For the text-containing cell, return its midpoint in [x, y] coordinate format. 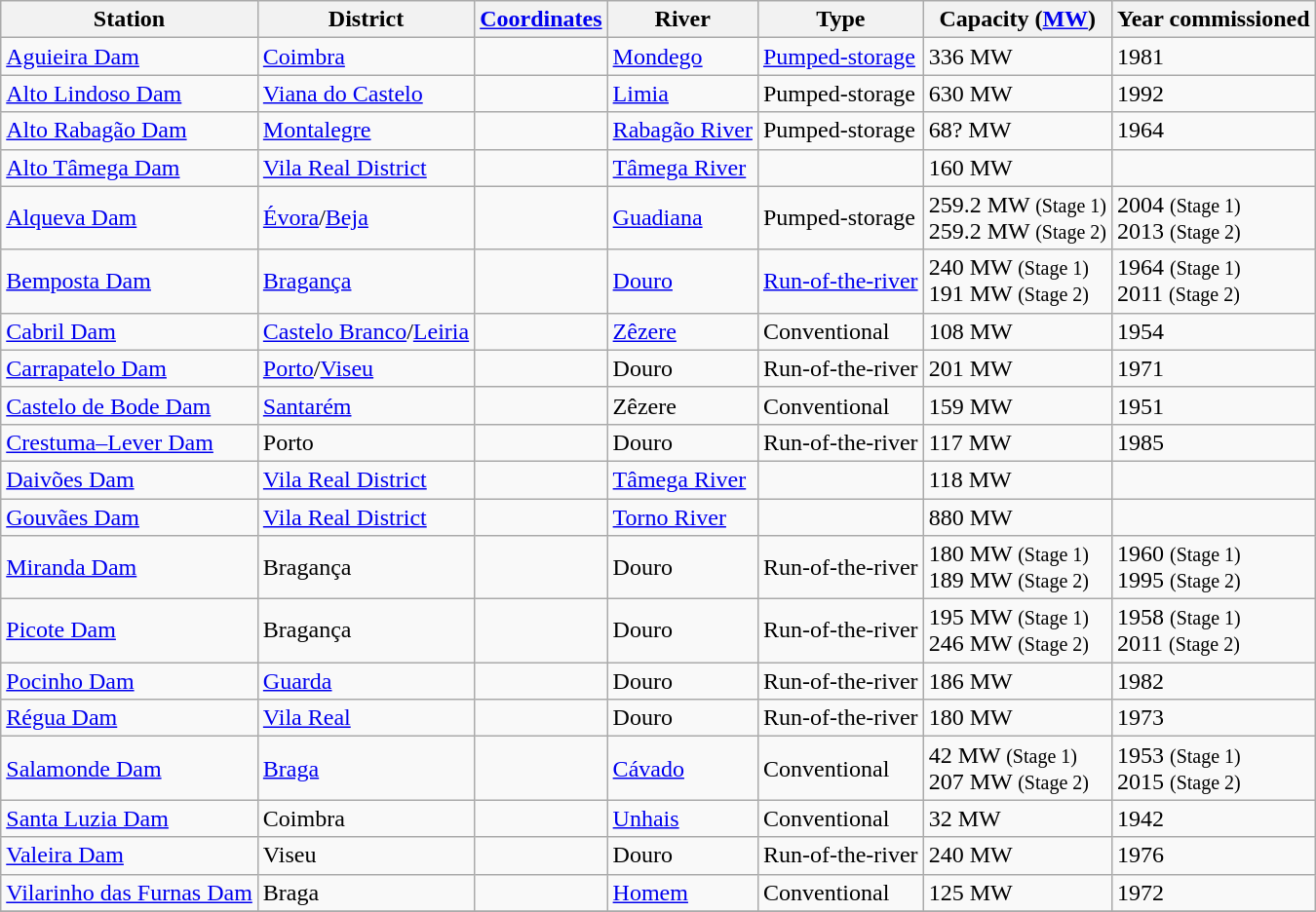
118 MW [1018, 479]
Unhais [682, 818]
Pocinho Dam [130, 681]
880 MW [1018, 517]
Year commissioned [1213, 19]
1981 [1213, 57]
180 MW [1018, 718]
Salamonde Dam [130, 768]
240 MW [1018, 855]
240 MW (Stage 1)191 MW (Stage 2) [1018, 281]
1964 (Stage 1)2011 (Stage 2) [1213, 281]
Type [840, 19]
Vila Real [366, 718]
Viana do Castelo [366, 94]
1992 [1213, 94]
186 MW [1018, 681]
Gouvães Dam [130, 517]
Guarda [366, 681]
160 MW [1018, 168]
201 MW [1018, 368]
1960 (Stage 1)1995 (Stage 2) [1213, 567]
Crestuma–Lever Dam [130, 442]
Picote Dam [130, 631]
42 MW (Stage 1)207 MW (Stage 2) [1018, 768]
Guadiana [682, 218]
Porto [366, 442]
2004 (Stage 1)2013 (Stage 2) [1213, 218]
117 MW [1018, 442]
Montalegre [366, 131]
Carrapatelo Dam [130, 368]
180 MW (Stage 1)189 MW (Stage 2) [1018, 567]
1985 [1213, 442]
Daivões Dam [130, 479]
68? MW [1018, 131]
Coordinates [541, 19]
Alto Lindoso Dam [130, 94]
Santa Luzia Dam [130, 818]
Castelo de Bode Dam [130, 405]
Vilarinho das Furnas Dam [130, 893]
Cabril Dam [130, 331]
1973 [1213, 718]
District [366, 19]
1964 [1213, 131]
Valeira Dam [130, 855]
1942 [1213, 818]
Miranda Dam [130, 567]
630 MW [1018, 94]
Évora/Beja [366, 218]
108 MW [1018, 331]
1972 [1213, 893]
Homem [682, 893]
1953 (Stage 1)2015 (Stage 2) [1213, 768]
Bemposta Dam [130, 281]
Cávado [682, 768]
Capacity (MW) [1018, 19]
Station [130, 19]
Aguieira Dam [130, 57]
Alto Rabagão Dam [130, 131]
1954 [1213, 331]
Porto/Viseu [366, 368]
259.2 MW (Stage 1)259.2 MW (Stage 2) [1018, 218]
Castelo Branco/Leiria [366, 331]
195 MW (Stage 1)246 MW (Stage 2) [1018, 631]
1976 [1213, 855]
32 MW [1018, 818]
336 MW [1018, 57]
Régua Dam [130, 718]
1971 [1213, 368]
Limia [682, 94]
Viseu [366, 855]
River [682, 19]
159 MW [1018, 405]
Santarém [366, 405]
1958 (Stage 1)2011 (Stage 2) [1213, 631]
Torno River [682, 517]
Alto Tâmega Dam [130, 168]
Alqueva Dam [130, 218]
1982 [1213, 681]
1951 [1213, 405]
Mondego [682, 57]
Rabagão River [682, 131]
125 MW [1018, 893]
